Scan for the cell matching the given text and deliver its (x, y) coordinate at center. 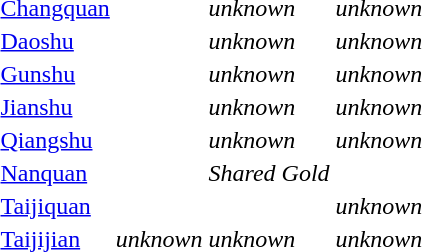
Shared Gold (269, 173)
